Extract the (x, y) coordinate from the center of the cell holding the provided text.  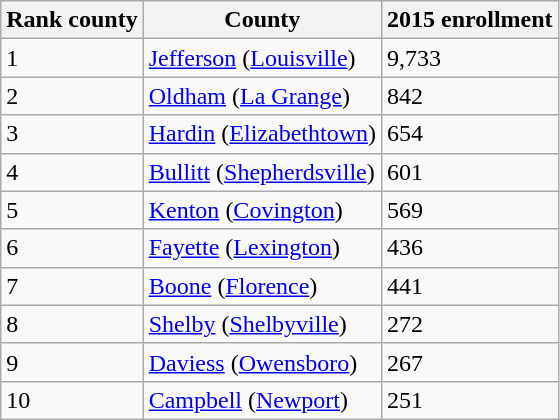
8 (72, 324)
436 (470, 248)
County (262, 20)
Rank county (72, 20)
5 (72, 210)
Kenton (Covington) (262, 210)
Oldham (La Grange) (262, 96)
272 (470, 324)
2015 enrollment (470, 20)
267 (470, 362)
4 (72, 172)
Bullitt (Shepherdsville) (262, 172)
6 (72, 248)
251 (470, 400)
9 (72, 362)
842 (470, 96)
Fayette (Lexington) (262, 248)
441 (470, 286)
Campbell (Newport) (262, 400)
3 (72, 134)
569 (470, 210)
10 (72, 400)
Boone (Florence) (262, 286)
Jefferson (Louisville) (262, 58)
Hardin (Elizabethtown) (262, 134)
Shelby (Shelbyville) (262, 324)
7 (72, 286)
2 (72, 96)
601 (470, 172)
654 (470, 134)
Daviess (Owensboro) (262, 362)
9,733 (470, 58)
1 (72, 58)
